Output the (x, y) coordinate of the center of the cell containing the given text.  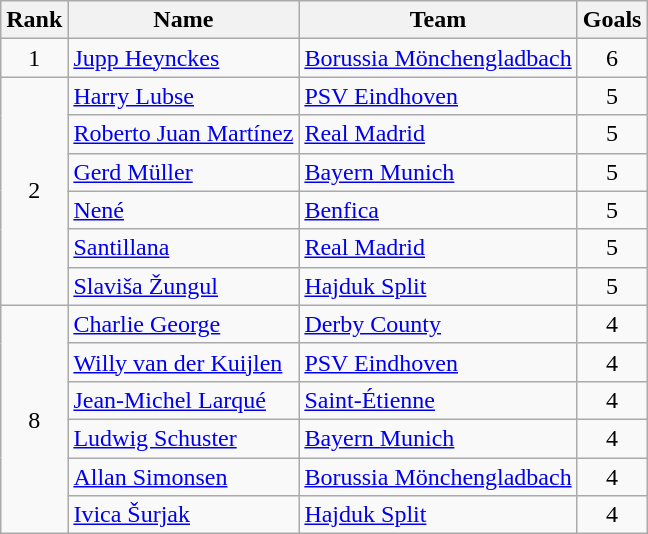
Benfica (438, 210)
Gerd Müller (184, 172)
8 (34, 419)
Nené (184, 210)
Roberto Juan Martínez (184, 134)
Charlie George (184, 324)
Derby County (438, 324)
6 (612, 58)
Team (438, 20)
Allan Simonsen (184, 477)
Harry Lubse (184, 96)
Slaviša Žungul (184, 286)
Jupp Heynckes (184, 58)
2 (34, 191)
Rank (34, 20)
Saint-Étienne (438, 400)
Goals (612, 20)
1 (34, 58)
Jean-Michel Larqué (184, 400)
Willy van der Kuijlen (184, 362)
Name (184, 20)
Ludwig Schuster (184, 438)
Santillana (184, 248)
Ivica Šurjak (184, 515)
